Search for the cell housing the specified text and yield its (X, Y) center coordinate. 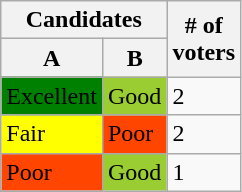
# ofvoters (204, 39)
A (52, 58)
Candidates (84, 20)
1 (204, 172)
Excellent (52, 96)
Fair (52, 134)
B (134, 58)
